Scan for the cell matching the given text and deliver its [X, Y] coordinate at center. 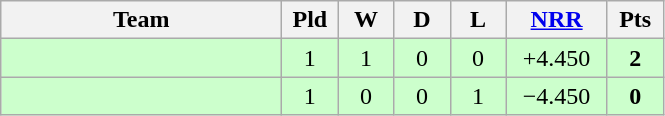
L [478, 20]
W [366, 20]
+4.450 [556, 58]
D [422, 20]
NRR [556, 20]
2 [635, 58]
−4.450 [556, 96]
Team [142, 20]
Pts [635, 20]
Pld [310, 20]
